Provide the (X, Y) coordinate of the cell's center where the given text is located.  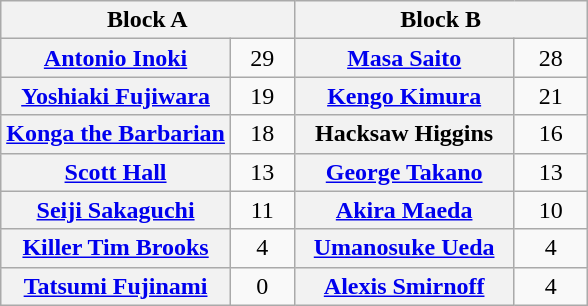
19 (262, 96)
Masa Saito (404, 58)
16 (550, 134)
28 (550, 58)
29 (262, 58)
21 (550, 96)
11 (262, 210)
George Takano (404, 172)
10 (550, 210)
Umanosuke Ueda (404, 248)
Seiji Sakaguchi (116, 210)
Antonio Inoki (116, 58)
Konga the Barbarian (116, 134)
Block B (440, 20)
Alexis Smirnoff (404, 286)
Yoshiaki Fujiwara (116, 96)
Hacksaw Higgins (404, 134)
Killer Tim Brooks (116, 248)
Akira Maeda (404, 210)
0 (262, 286)
Scott Hall (116, 172)
Tatsumi Fujinami (116, 286)
18 (262, 134)
Block A (148, 20)
Kengo Kimura (404, 96)
